For the text-containing cell, return its midpoint in [x, y] coordinate format. 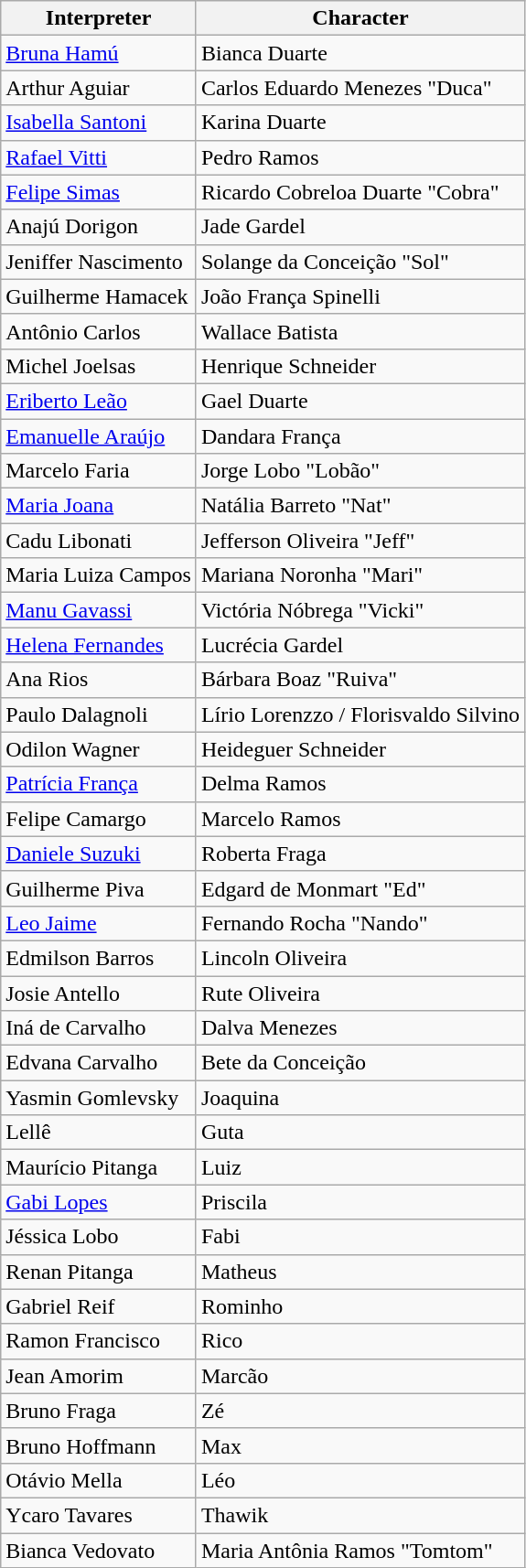
Edgard de Monmart "Ed" [360, 888]
Pedro Ramos [360, 157]
Edvana Carvalho [99, 1063]
Renan Pitanga [99, 1272]
Bianca Duarte [360, 53]
Rico [360, 1341]
Yasmin Gomlevsky [99, 1098]
Léo [360, 1480]
Felipe Camargo [99, 819]
Ricardo Cobreloa Duarte "Cobra" [360, 192]
Wallace Batista [360, 331]
Heideguer Schneider [360, 749]
Patrícia França [99, 784]
Cadu Libonati [99, 541]
Odilon Wagner [99, 749]
João França Spinelli [360, 296]
Bruna Hamú [99, 53]
Felipe Simas [99, 192]
Dalva Menezes [360, 1028]
Luiz [360, 1167]
Jéssica Lobo [99, 1237]
Guta [360, 1133]
Manu Gavassi [99, 610]
Ramon Francisco [99, 1341]
Isabella Santoni [99, 123]
Lucrécia Gardel [360, 645]
Natália Barreto "Nat" [360, 506]
Karina Duarte [360, 123]
Marcão [360, 1376]
Arthur Aguiar [99, 88]
Helena Fernandes [99, 645]
Lincoln Oliveira [360, 958]
Otávio Mella [99, 1480]
Ycaro Tavares [99, 1515]
Interpreter [99, 18]
Paulo Dalagnoli [99, 714]
Dandara França [360, 436]
Maria Antônia Ramos "Tomtom" [360, 1551]
Bianca Vedovato [99, 1551]
Josie Antello [99, 993]
Bruno Fraga [99, 1411]
Michel Joelsas [99, 366]
Lírio Lorenzzo / Florisvaldo Silvino [360, 714]
Guilherme Hamacek [99, 296]
Anajú Dorigon [99, 227]
Jade Gardel [360, 227]
Rute Oliveira [360, 993]
Maria Joana [99, 506]
Ana Rios [99, 680]
Marcelo Faria [99, 471]
Maurício Pitanga [99, 1167]
Bruno Hoffmann [99, 1445]
Carlos Eduardo Menezes "Duca" [360, 88]
Bárbara Boaz "Ruiva" [360, 680]
Jorge Lobo "Lobão" [360, 471]
Max [360, 1445]
Zé [360, 1411]
Gabi Lopes [99, 1202]
Gael Duarte [360, 401]
Solange da Conceição "Sol" [360, 262]
Lellê [99, 1133]
Bete da Conceição [360, 1063]
Guilherme Piva [99, 888]
Antônio Carlos [99, 331]
Daniele Suzuki [99, 854]
Henrique Schneider [360, 366]
Marcelo Ramos [360, 819]
Jean Amorim [99, 1376]
Victória Nóbrega "Vicki" [360, 610]
Priscila [360, 1202]
Roberta Fraga [360, 854]
Rominho [360, 1306]
Mariana Noronha "Mari" [360, 575]
Delma Ramos [360, 784]
Character [360, 18]
Emanuelle Araújo [99, 436]
Jeniffer Nascimento [99, 262]
Rafael Vitti [99, 157]
Iná de Carvalho [99, 1028]
Jefferson Oliveira "Jeff" [360, 541]
Gabriel Reif [99, 1306]
Maria Luiza Campos [99, 575]
Matheus [360, 1272]
Eriberto Leão [99, 401]
Joaquina [360, 1098]
Edmilson Barros [99, 958]
Leo Jaime [99, 923]
Fabi [360, 1237]
Fernando Rocha "Nando" [360, 923]
Thawik [360, 1515]
